Identify which cell holds the provided text, then report its [X, Y] central coordinate. 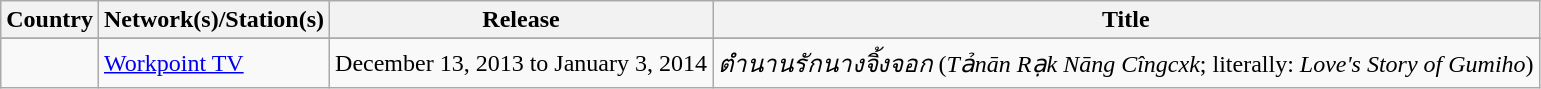
ตำนานรักนางจิ้งจอก (Tảnān Rạk Nāng Cîngcxk; literally: Love's Story of Gumiho) [1126, 64]
December 13, 2013 to January 3, 2014 [522, 64]
Country [50, 20]
Workpoint TV [214, 64]
Release [522, 20]
Title [1126, 20]
Network(s)/Station(s) [214, 20]
